Scan for the cell matching the given text and deliver its (X, Y) coordinate at center. 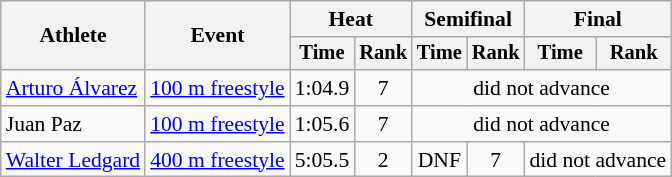
Athlete (73, 36)
1:05.6 (322, 124)
Event (217, 36)
Juan Paz (73, 124)
Final (598, 19)
Semifinal (468, 19)
Heat (351, 19)
Arturo Álvarez (73, 88)
1:04.9 (322, 88)
